Output the [x, y] coordinate of the center of the cell containing the given text.  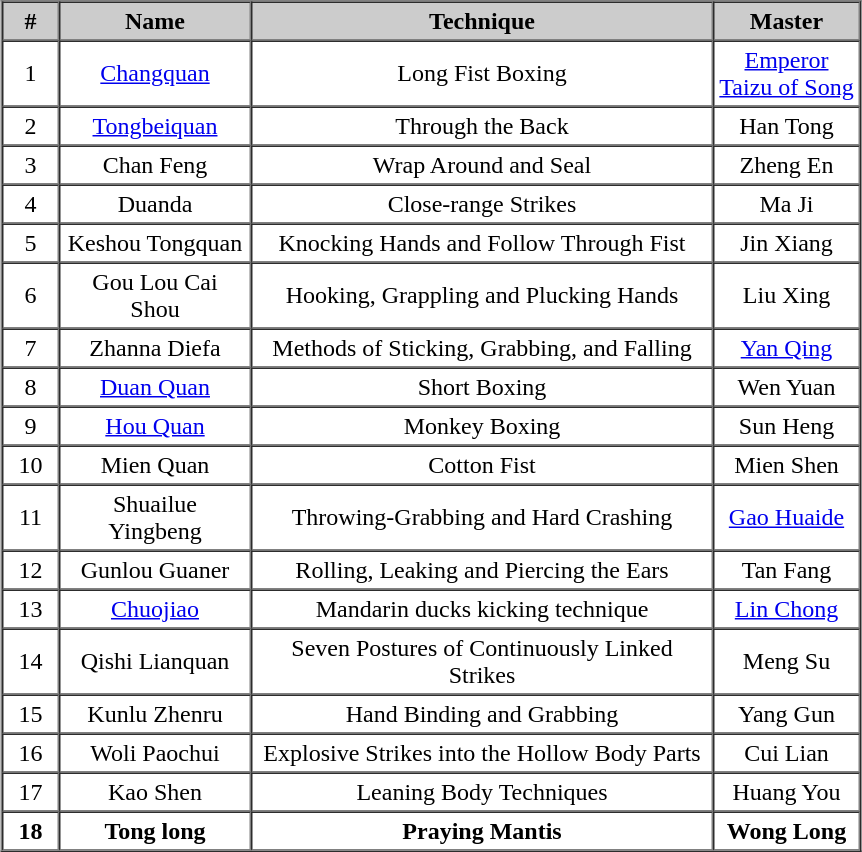
Woli Paochui [155, 754]
Sun Heng [786, 426]
5 [30, 244]
Explosive Strikes into the Hollow Body Parts [482, 754]
Duan Quan [155, 388]
Changquan [155, 73]
3 [30, 166]
Praying Mantis [482, 832]
6 [30, 295]
Mien Quan [155, 466]
Hou Quan [155, 426]
Leaning Body Techniques [482, 792]
Yang Gun [786, 714]
18 [30, 832]
Monkey Boxing [482, 426]
Duanda [155, 204]
Wong Long [786, 832]
8 [30, 388]
Chan Feng [155, 166]
14 [30, 661]
Zhanna Diefa [155, 348]
Wrap Around and Seal [482, 166]
Close-range Strikes [482, 204]
15 [30, 714]
Name [155, 22]
Mandarin ducks kicking technique [482, 610]
Wen Yuan [786, 388]
Gao Huaide [786, 517]
Tan Fang [786, 570]
Meng Su [786, 661]
Emperor Taizu of Song [786, 73]
Hand Binding and Grabbing [482, 714]
9 [30, 426]
1 [30, 73]
Seven Postures of Continuously Linked Strikes [482, 661]
Methods of Sticking, Grabbing, and Falling [482, 348]
Han Tong [786, 126]
Long Fist Boxing [482, 73]
Keshou Tongquan [155, 244]
Hooking, Grappling and Plucking Hands [482, 295]
Tong long [155, 832]
13 [30, 610]
Zheng En [786, 166]
Cui Lian [786, 754]
12 [30, 570]
Yan Qing [786, 348]
Through the Back [482, 126]
Chuojiao [155, 610]
Mien Shen [786, 466]
10 [30, 466]
Cotton Fist [482, 466]
Technique [482, 22]
Qishi Lianquan [155, 661]
Kunlu Zhenru [155, 714]
Ma Ji [786, 204]
Shuailue Yingbeng [155, 517]
Tongbeiquan [155, 126]
11 [30, 517]
Kao Shen [155, 792]
Knocking Hands and Follow Through Fist [482, 244]
17 [30, 792]
Rolling, Leaking and Piercing the Ears [482, 570]
Short Boxing [482, 388]
Gou Lou Cai Shou [155, 295]
16 [30, 754]
# [30, 22]
Liu Xing [786, 295]
7 [30, 348]
Lin Chong [786, 610]
2 [30, 126]
Throwing-Grabbing and Hard Crashing [482, 517]
Master [786, 22]
4 [30, 204]
Gunlou Guaner [155, 570]
Huang You [786, 792]
Jin Xiang [786, 244]
